From the cell containing the given text, extract its center point as [X, Y] coordinate. 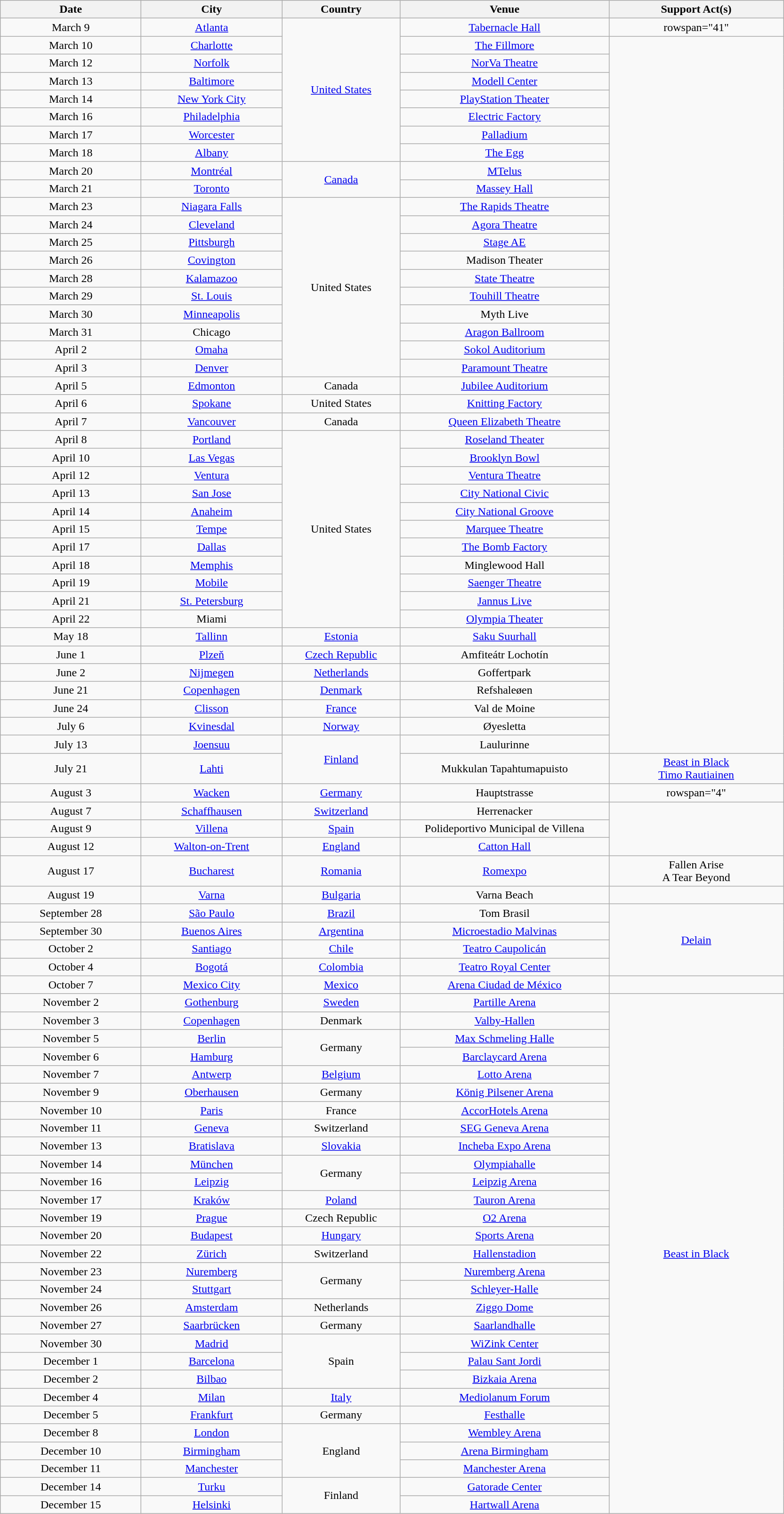
Queen Elizabeth Theatre [505, 421]
April 18 [71, 565]
November 6 [71, 1056]
Saarbrücken [212, 1325]
November 11 [71, 1128]
NorVa Theatre [505, 63]
December 4 [71, 1397]
November 23 [71, 1271]
St. Louis [212, 296]
April 2 [71, 350]
Wacken [212, 793]
AccorHotels Arena [505, 1110]
Sweden [341, 1003]
Milan [212, 1397]
March 16 [71, 117]
Norfolk [212, 63]
Agora Theatre [505, 225]
November 7 [71, 1074]
November 3 [71, 1020]
Budapest [212, 1236]
November 9 [71, 1092]
September 30 [71, 931]
Antwerp [212, 1074]
Venue [505, 9]
Stage AE [505, 243]
June 24 [71, 708]
MTelus [505, 170]
City National Civic [505, 493]
Jubilee Auditorium [505, 386]
Support Act(s) [696, 9]
April 21 [71, 601]
Teatro Royal Center [505, 967]
Kvinesdal [212, 726]
Italy [341, 1397]
Frankfurt [212, 1415]
Polideportivo Municipal de Villena [505, 829]
Refshaleøen [505, 690]
Portland [212, 439]
Øyesletta [505, 726]
Norway [341, 726]
Knitting Factory [505, 404]
August 12 [71, 847]
Bizkaia Arena [505, 1379]
Tallinn [212, 637]
November 16 [71, 1182]
The Bomb Factory [505, 547]
Miami [212, 619]
Chicago [212, 332]
Toronto [212, 188]
November 13 [71, 1146]
April 7 [71, 421]
Laulurinne [505, 744]
Date [71, 9]
Tabernacle Hall [505, 27]
Touhill Theatre [505, 296]
April 3 [71, 368]
Hungary [341, 1236]
Fallen AriseA Tear Beyond [696, 871]
Partille Arena [505, 1003]
Argentina [341, 931]
Prague [212, 1218]
March 13 [71, 81]
Joensuu [212, 744]
Barcelona [212, 1361]
Marquee Theatre [505, 529]
September 28 [71, 913]
Arena Ciudad de México [505, 985]
November 10 [71, 1110]
Valby-Hallen [505, 1020]
August 7 [71, 810]
April 6 [71, 404]
Chile [341, 949]
Aragon Ballroom [505, 332]
November 2 [71, 1003]
Poland [341, 1200]
Bratislava [212, 1146]
SEG Geneva Arena [505, 1128]
Beast in BlackTimo Rautiainen [696, 769]
Romania [341, 871]
July 6 [71, 726]
March 25 [71, 243]
Saenger Theatre [505, 583]
München [212, 1164]
Berlin [212, 1038]
April 22 [71, 619]
The Egg [505, 153]
April 19 [71, 583]
Helsinki [212, 1505]
November 24 [71, 1289]
November 26 [71, 1307]
Roseland Theater [505, 439]
Zürich [212, 1254]
Stuttgart [212, 1289]
Cleveland [212, 225]
St. Petersburg [212, 601]
Bulgaria [341, 895]
Minneapolis [212, 314]
July 21 [71, 769]
March 23 [71, 206]
Saku Suurhall [505, 637]
December 2 [71, 1379]
Minglewood Hall [505, 565]
City [212, 9]
City National Groove [505, 511]
Charlotte [212, 45]
Colombia [341, 967]
Kalamazoo [212, 278]
Saarlandhalle [505, 1325]
Bucharest [212, 871]
Lotto Arena [505, 1074]
Madrid [212, 1343]
Hartwall Arena [505, 1505]
November 30 [71, 1343]
O2 Arena [505, 1218]
Plzeň [212, 655]
Pittsburgh [212, 243]
April 8 [71, 439]
May 18 [71, 637]
The Fillmore [505, 45]
August 9 [71, 829]
March 31 [71, 332]
Electric Factory [505, 117]
London [212, 1433]
PlayStation Theater [505, 99]
Albany [212, 153]
Paramount Theatre [505, 368]
Mukkulan Tapahtumapuisto [505, 769]
March 26 [71, 260]
March 20 [71, 170]
König Pilsener Arena [505, 1092]
rowspan="4" [696, 793]
Goffertpark [505, 672]
Birmingham [212, 1451]
Madison Theater [505, 260]
Leipzig Arena [505, 1182]
Catton Hall [505, 847]
March 29 [71, 296]
Villena [212, 829]
November 17 [71, 1200]
Tom Brasil [505, 913]
WiZink Center [505, 1343]
Ziggo Dome [505, 1307]
Hamburg [212, 1056]
Varna Beach [505, 895]
Amsterdam [212, 1307]
Slovakia [341, 1146]
Estonia [341, 637]
April 15 [71, 529]
rowspan="41" [696, 27]
Teatro Caupolicán [505, 949]
Arena Birmingham [505, 1451]
August 17 [71, 871]
Varna [212, 895]
San Jose [212, 493]
August 19 [71, 895]
March 21 [71, 188]
March 24 [71, 225]
Hauptstrasse [505, 793]
Tempe [212, 529]
Walton-on-Trent [212, 847]
Hallenstadion [505, 1254]
Amfiteátr Lochotín [505, 655]
Atlanta [212, 27]
Memphis [212, 565]
Mobile [212, 583]
April 14 [71, 511]
Val de Moine [505, 708]
Bogotá [212, 967]
December 8 [71, 1433]
Myth Live [505, 314]
Anaheim [212, 511]
Geneva [212, 1128]
Covington [212, 260]
November 22 [71, 1254]
Spokane [212, 404]
Turku [212, 1487]
Palladium [505, 135]
Tauron Arena [505, 1200]
Manchester Arena [505, 1469]
Oberhausen [212, 1092]
Country [341, 9]
Bilbao [212, 1379]
March 28 [71, 278]
Olympiahalle [505, 1164]
April 5 [71, 386]
Leipzig [212, 1182]
Incheba Expo Arena [505, 1146]
Ventura Theatre [505, 475]
August 3 [71, 793]
Olympia Theater [505, 619]
Modell Center [505, 81]
Sokol Auditorium [505, 350]
Edmonton [212, 386]
Beast in Black [696, 1254]
Mexico City [212, 985]
Santiago [212, 949]
Lahti [212, 769]
Schaffhausen [212, 810]
Belgium [341, 1074]
State Theatre [505, 278]
March 30 [71, 314]
November 14 [71, 1164]
October 2 [71, 949]
Dallas [212, 547]
Delain [696, 940]
October 7 [71, 985]
June 1 [71, 655]
December 10 [71, 1451]
Omaha [212, 350]
April 10 [71, 457]
December 15 [71, 1505]
November 20 [71, 1236]
Paris [212, 1110]
Jannus Live [505, 601]
December 1 [71, 1361]
Philadelphia [212, 117]
Microestadio Malvinas [505, 931]
March 18 [71, 153]
March 9 [71, 27]
April 12 [71, 475]
March 12 [71, 63]
Montréal [212, 170]
April 17 [71, 547]
March 17 [71, 135]
Festhalle [505, 1415]
June 21 [71, 690]
Nijmegen [212, 672]
Romexpo [505, 871]
Mexico [341, 985]
Denver [212, 368]
October 4 [71, 967]
Kraków [212, 1200]
Schleyer-Halle [505, 1289]
Herrenacker [505, 810]
June 2 [71, 672]
Gatorade Center [505, 1487]
Ventura [212, 475]
March 14 [71, 99]
Palau Sant Jordi [505, 1361]
Nuremberg Arena [505, 1271]
Brooklyn Bowl [505, 457]
Gothenburg [212, 1003]
Sports Arena [505, 1236]
Baltimore [212, 81]
Worcester [212, 135]
Mediolanum Forum [505, 1397]
November 5 [71, 1038]
Nuremberg [212, 1271]
Massey Hall [505, 188]
Clisson [212, 708]
São Paulo [212, 913]
New York City [212, 99]
November 19 [71, 1218]
Manchester [212, 1469]
Max Schmeling Halle [505, 1038]
Wembley Arena [505, 1433]
Niagara Falls [212, 206]
April 13 [71, 493]
Barclaycard Arena [505, 1056]
March 10 [71, 45]
The Rapids Theatre [505, 206]
Brazil [341, 913]
November 27 [71, 1325]
December 5 [71, 1415]
Vancouver [212, 421]
December 14 [71, 1487]
Las Vegas [212, 457]
July 13 [71, 744]
December 11 [71, 1469]
Buenos Aires [212, 931]
